Return [X, Y] of the center of cell containing provided text 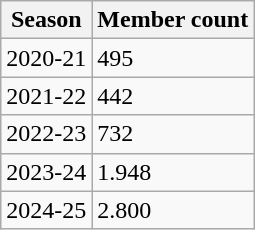
732 [173, 134]
2024-25 [46, 210]
Member count [173, 20]
2021-22 [46, 96]
442 [173, 96]
Season [46, 20]
2.800 [173, 210]
495 [173, 58]
2023-24 [46, 172]
2022-23 [46, 134]
2020-21 [46, 58]
1.948 [173, 172]
